From the cell containing the given text, extract its center point as (x, y) coordinate. 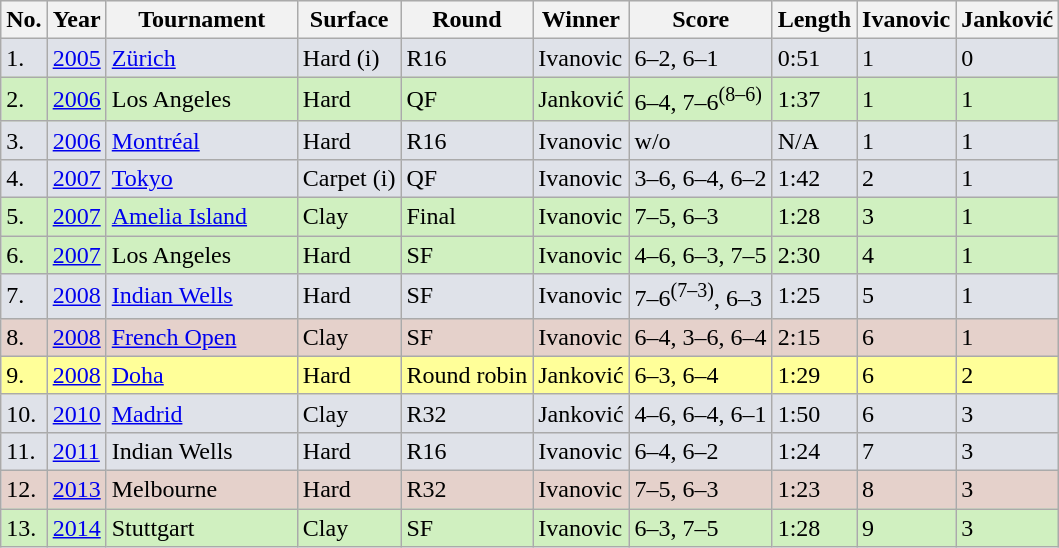
4–6, 6–3, 7–5 (700, 255)
8 (906, 489)
13. (24, 528)
7–6(7–3), 6–3 (700, 296)
1:37 (814, 100)
Madrid (202, 413)
6–4, 3–6, 6–4 (700, 337)
Doha (202, 375)
3. (24, 140)
6–3, 6–4 (700, 375)
6–4, 6–2 (700, 451)
Winner (581, 20)
5 (906, 296)
Stuttgart (202, 528)
2011 (76, 451)
Year (76, 20)
2010 (76, 413)
Final (467, 217)
9. (24, 375)
1:24 (814, 451)
N/A (814, 140)
0 (1008, 58)
6–3, 7–5 (700, 528)
5. (24, 217)
Amelia Island (202, 217)
No. (24, 20)
2014 (76, 528)
1. (24, 58)
Zürich (202, 58)
2005 (76, 58)
8. (24, 337)
Tournament (202, 20)
2. (24, 100)
0:51 (814, 58)
11. (24, 451)
6–2, 6–1 (700, 58)
6–4, 7–6(8–6) (700, 100)
1:23 (814, 489)
1:29 (814, 375)
2013 (76, 489)
4–6, 6–4, 6–1 (700, 413)
Hard (i) (349, 58)
w/o (700, 140)
7. (24, 296)
1:50 (814, 413)
Round (467, 20)
Round robin (467, 375)
Score (700, 20)
Melbourne (202, 489)
4. (24, 178)
10. (24, 413)
2:15 (814, 337)
Montréal (202, 140)
1:25 (814, 296)
3–6, 6–4, 6–2 (700, 178)
French Open (202, 337)
Carpet (i) (349, 178)
Length (814, 20)
Surface (349, 20)
1:42 (814, 178)
12. (24, 489)
6. (24, 255)
Tokyo (202, 178)
7 (906, 451)
9 (906, 528)
2:30 (814, 255)
4 (906, 255)
